Find where the given text appears and provide that cell's center as (X, Y) coordinate. 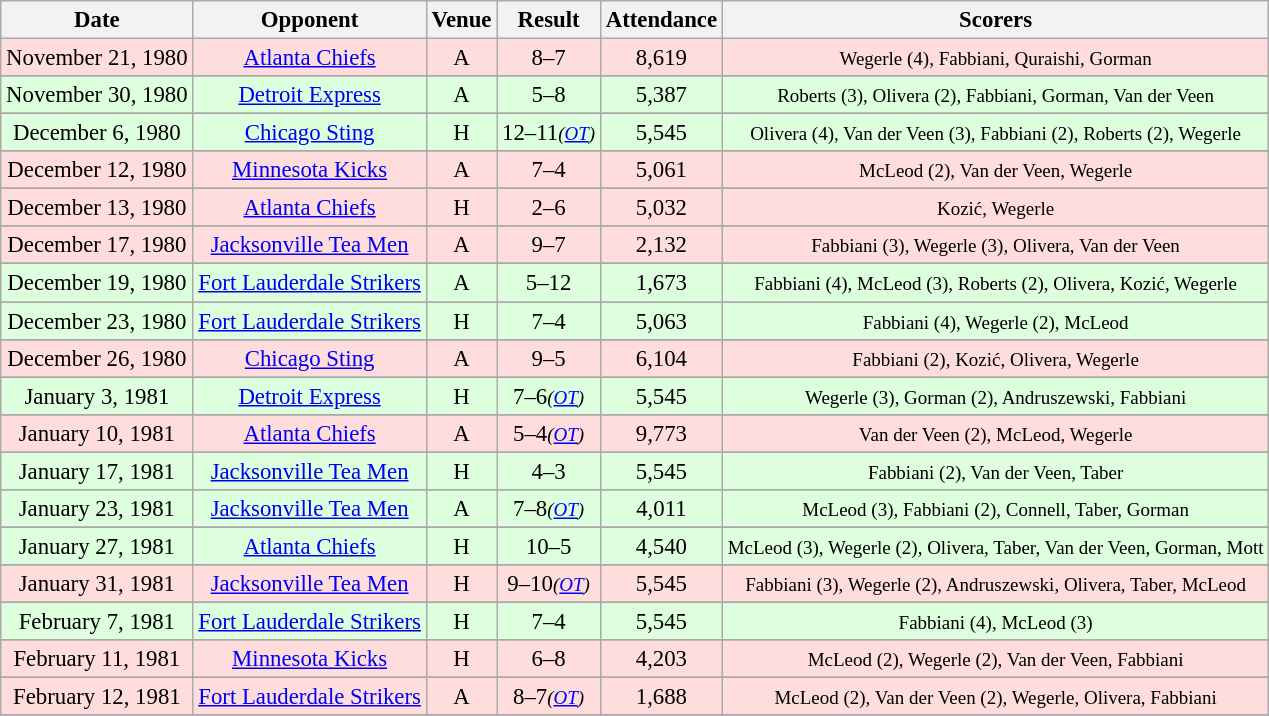
Venue (462, 20)
February 11, 1981 (97, 659)
2–6 (549, 208)
1,673 (661, 283)
4,540 (661, 546)
Wegerle (4), Fabbiani, Quraishi, Gorman (995, 58)
December 26, 1980 (97, 358)
December 19, 1980 (97, 283)
Date (97, 20)
8,619 (661, 58)
Olivera (4), Van der Veen (3), Fabbiani (2), Roberts (2), Wegerle (995, 133)
9,773 (661, 433)
Attendance (661, 20)
Fabbiani (3), Wegerle (2), Andruszewski, Olivera, Taber, McLeod (995, 584)
February 12, 1981 (97, 697)
January 31, 1981 (97, 584)
5,387 (661, 95)
12–11(OT) (549, 133)
Fabbiani (4), McLeod (3) (995, 621)
January 27, 1981 (97, 546)
9–10(OT) (549, 584)
5–12 (549, 283)
Opponent (310, 20)
February 7, 1981 (97, 621)
9–7 (549, 245)
Result (549, 20)
4,011 (661, 509)
January 10, 1981 (97, 433)
January 17, 1981 (97, 471)
December 13, 1980 (97, 208)
January 23, 1981 (97, 509)
9–5 (549, 358)
7–6(OT) (549, 396)
McLeod (2), Wegerle (2), Van der Veen, Fabbiani (995, 659)
Fabbiani (4), McLeod (3), Roberts (2), Olivera, Kozić, Wegerle (995, 283)
6,104 (661, 358)
Fabbiani (4), Wegerle (2), McLeod (995, 321)
Scorers (995, 20)
December 23, 1980 (97, 321)
5–8 (549, 95)
8–7 (549, 58)
10–5 (549, 546)
Wegerle (3), Gorman (2), Andruszewski, Fabbiani (995, 396)
5,061 (661, 170)
McLeod (3), Fabbiani (2), Connell, Taber, Gorman (995, 509)
6–8 (549, 659)
November 21, 1980 (97, 58)
2,132 (661, 245)
Roberts (3), Olivera (2), Fabbiani, Gorman, Van der Veen (995, 95)
December 6, 1980 (97, 133)
Fabbiani (2), Kozić, Olivera, Wegerle (995, 358)
Fabbiani (2), Van der Veen, Taber (995, 471)
5,032 (661, 208)
4–3 (549, 471)
McLeod (2), Van der Veen (2), Wegerle, Olivera, Fabbiani (995, 697)
Fabbiani (3), Wegerle (3), Olivera, Van der Veen (995, 245)
5,063 (661, 321)
Van der Veen (2), McLeod, Wegerle (995, 433)
McLeod (3), Wegerle (2), Olivera, Taber, Van der Veen, Gorman, Mott (995, 546)
December 12, 1980 (97, 170)
5–4(OT) (549, 433)
McLeod (2), Van der Veen, Wegerle (995, 170)
Kozić, Wegerle (995, 208)
January 3, 1981 (97, 396)
1,688 (661, 697)
4,203 (661, 659)
December 17, 1980 (97, 245)
November 30, 1980 (97, 95)
7–8(OT) (549, 509)
8–7(OT) (549, 697)
